Scan for the cell matching the given text and deliver its [X, Y] coordinate at center. 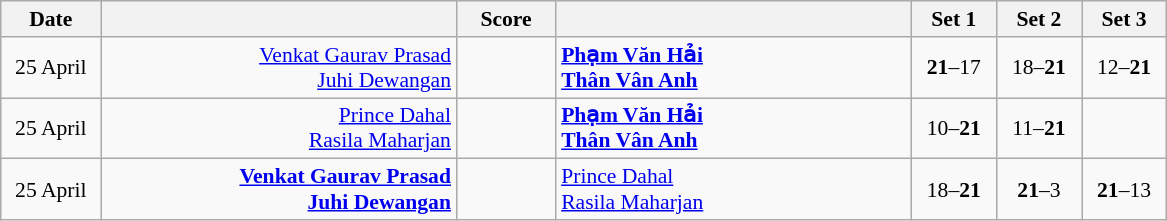
12–21 [1124, 68]
Date [51, 19]
21–3 [1038, 190]
11–21 [1038, 128]
21–13 [1124, 190]
Set 2 [1038, 19]
Set 1 [954, 19]
Score [506, 19]
10–21 [954, 128]
21–17 [954, 68]
Set 3 [1124, 19]
